Search for the cell housing the specified text and yield its [X, Y] center coordinate. 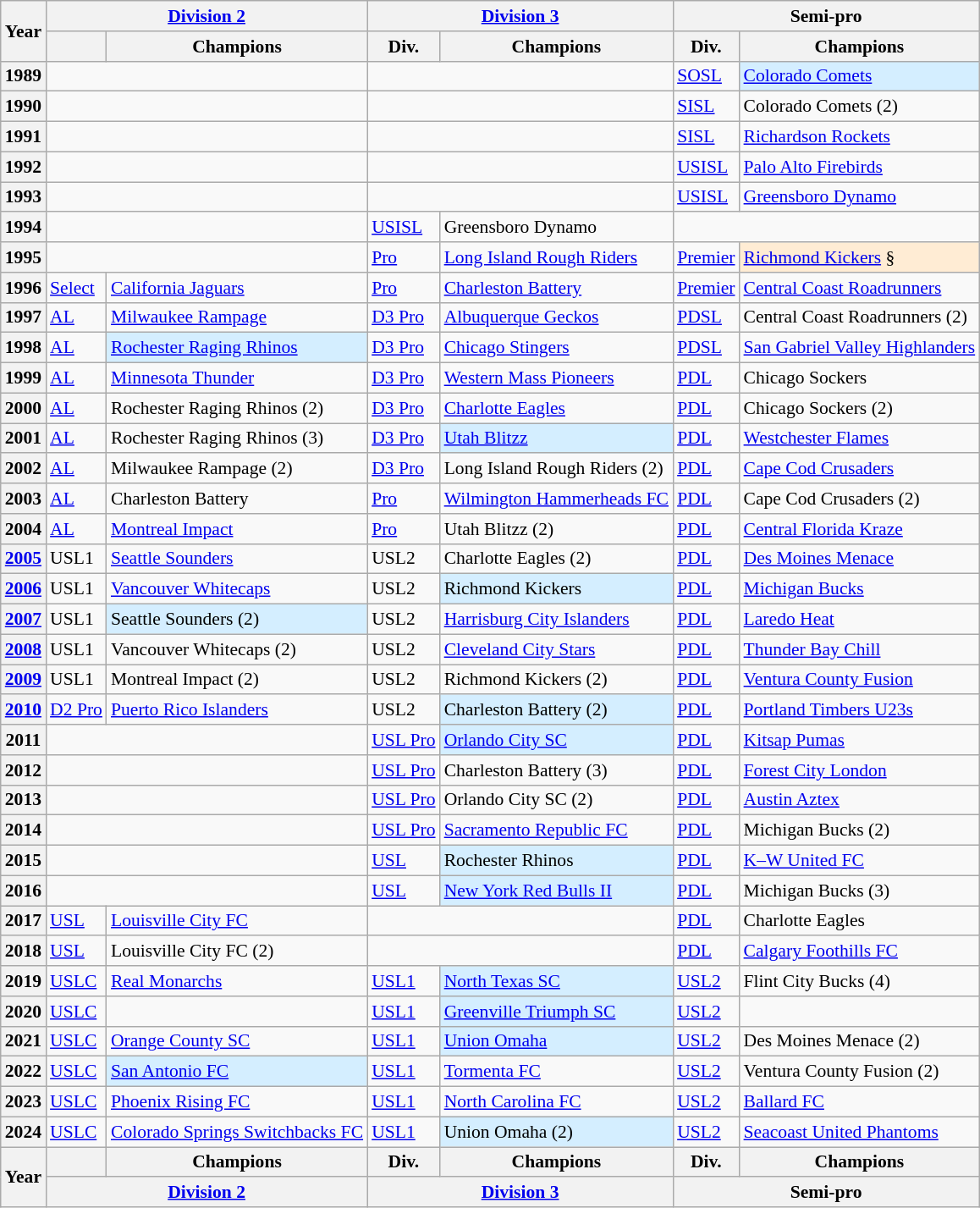
Select [76, 288]
2017 [24, 921]
2008 [24, 649]
2009 [24, 680]
2007 [24, 620]
SOSL [706, 76]
Chicago Sockers [860, 378]
Forest City London [860, 770]
2023 [24, 1102]
1992 [24, 167]
San Antonio FC [237, 1072]
Chicago Stingers [557, 348]
1997 [24, 317]
Rochester Raging Rhinos (3) [237, 439]
Long Island Rough Riders (2) [557, 469]
2002 [24, 469]
1996 [24, 288]
Richardson Rockets [860, 137]
Charleston Battery (3) [557, 770]
Sacramento Republic FC [557, 830]
Richmond Kickers [557, 589]
Puerto Rico Islanders [237, 710]
Chicago Sockers (2) [860, 408]
Seattle Sounders [237, 559]
Louisville City FC (2) [237, 952]
Portland Timbers U23s [860, 710]
Ballard FC [860, 1102]
Westchester Flames [860, 439]
2003 [24, 499]
Michigan Bucks (2) [860, 830]
2022 [24, 1072]
Colorado Comets [860, 76]
California Jaguars [237, 288]
Vancouver Whitecaps [237, 589]
Charleston Battery (2) [557, 710]
Real Monarchs [237, 981]
2014 [24, 830]
K–W United FC [860, 861]
Central Coast Roadrunners [860, 288]
Milwaukee Rampage (2) [237, 469]
New York Red Bulls II [557, 891]
Vancouver Whitecaps (2) [237, 649]
Colorado Springs Switchbacks FC [237, 1132]
2020 [24, 1012]
2005 [24, 559]
Cape Cod Crusaders (2) [860, 499]
Thunder Bay Chill [860, 649]
Austin Aztex [860, 800]
Utah Blitzz [557, 439]
1990 [24, 107]
1993 [24, 197]
2000 [24, 408]
2021 [24, 1041]
1995 [24, 257]
Long Island Rough Riders [557, 257]
2004 [24, 529]
Charlotte Eagles (2) [557, 559]
Seacoast United Phantoms [860, 1132]
Cleveland City Stars [557, 649]
Phoenix Rising FC [237, 1102]
Des Moines Menace (2) [860, 1041]
Montreal Impact (2) [237, 680]
Minnesota Thunder [237, 378]
2019 [24, 981]
North Carolina FC [557, 1102]
Central Florida Kraze [860, 529]
Richmond Kickers (2) [557, 680]
1999 [24, 378]
Seattle Sounders (2) [237, 620]
D2 Pro [76, 710]
2012 [24, 770]
1994 [24, 228]
Flint City Bucks (4) [860, 981]
Ventura County Fusion (2) [860, 1072]
Western Mass Pioneers [557, 378]
Montreal Impact [237, 529]
2011 [24, 740]
2013 [24, 800]
Rochester Raging Rhinos [237, 348]
Milwaukee Rampage [237, 317]
1998 [24, 348]
Laredo Heat [860, 620]
Rochester Rhinos [557, 861]
Palo Alto Firebirds [860, 167]
Rochester Raging Rhinos (2) [237, 408]
Union Omaha [557, 1041]
Michigan Bucks [860, 589]
Wilmington Hammerheads FC [557, 499]
Louisville City FC [237, 921]
Harrisburg City Islanders [557, 620]
Colorado Comets (2) [860, 107]
2010 [24, 710]
2006 [24, 589]
Albuquerque Geckos [557, 317]
Orlando City SC (2) [557, 800]
Ventura County Fusion [860, 680]
Utah Blitzz (2) [557, 529]
2018 [24, 952]
1989 [24, 76]
Tormenta FC [557, 1072]
Michigan Bucks (3) [860, 891]
2016 [24, 891]
North Texas SC [557, 981]
2024 [24, 1132]
Richmond Kickers § [860, 257]
Greenville Triumph SC [557, 1012]
Central Coast Roadrunners (2) [860, 317]
Orange County SC [237, 1041]
1991 [24, 137]
2015 [24, 861]
Des Moines Menace [860, 559]
San Gabriel Valley Highlanders [860, 348]
Orlando City SC [557, 740]
Cape Cod Crusaders [860, 469]
Calgary Foothills FC [860, 952]
Union Omaha (2) [557, 1132]
2001 [24, 439]
Kitsap Pumas [860, 740]
